Pinpoint the cell where the given text exists, returning its [x, y] midpoint coordinate. 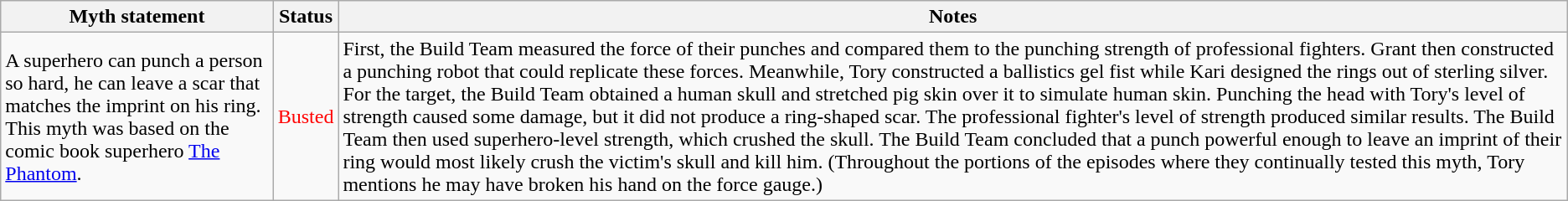
Notes [953, 17]
Myth statement [137, 17]
Busted [306, 116]
Status [306, 17]
